Return the (X, Y) coordinate for the center point of the cell that contains the specified text.  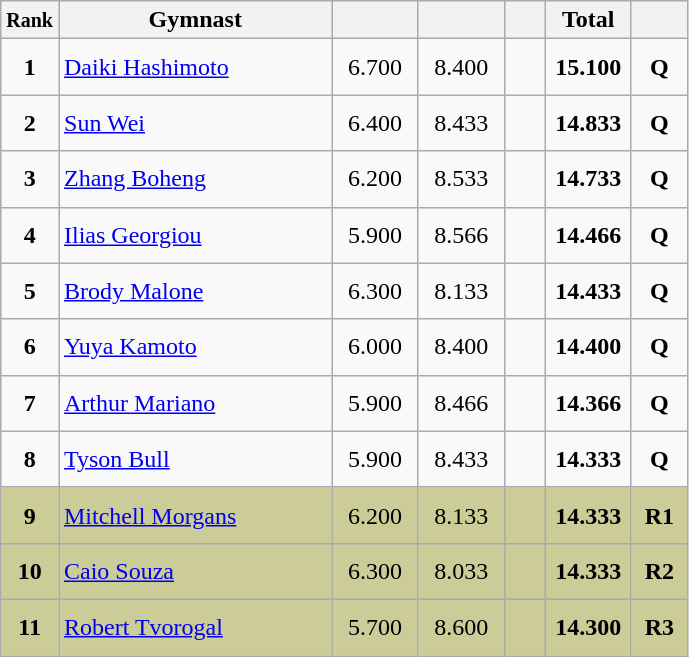
1 (30, 67)
14.433 (588, 291)
11 (30, 627)
Yuya Kamoto (195, 347)
6 (30, 347)
Mitchell Morgans (195, 515)
R2 (659, 571)
8 (30, 459)
Caio Souza (195, 571)
Zhang Boheng (195, 179)
9 (30, 515)
Brody Malone (195, 291)
8.533 (461, 179)
Sun Wei (195, 123)
Rank (30, 20)
15.100 (588, 67)
8.600 (461, 627)
R3 (659, 627)
Gymnast (195, 20)
Total (588, 20)
6.700 (375, 67)
10 (30, 571)
Daiki Hashimoto (195, 67)
8.033 (461, 571)
Ilias Georgiou (195, 235)
2 (30, 123)
5 (30, 291)
Tyson Bull (195, 459)
14.400 (588, 347)
Robert Tvorogal (195, 627)
3 (30, 179)
14.366 (588, 403)
14.733 (588, 179)
8.566 (461, 235)
8.466 (461, 403)
14.300 (588, 627)
6.400 (375, 123)
4 (30, 235)
6.000 (375, 347)
14.466 (588, 235)
5.700 (375, 627)
7 (30, 403)
R1 (659, 515)
14.833 (588, 123)
Arthur Mariano (195, 403)
